Scan for the cell matching the given text and deliver its (x, y) coordinate at center. 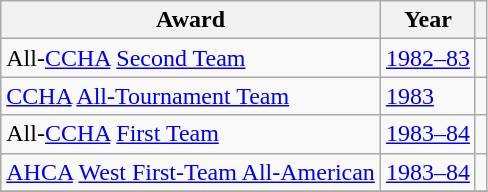
All-CCHA Second Team (191, 58)
1983 (428, 96)
1982–83 (428, 58)
AHCA West First-Team All-American (191, 172)
All-CCHA First Team (191, 134)
Year (428, 20)
CCHA All-Tournament Team (191, 96)
Award (191, 20)
